Return the (x, y) coordinate for the center point of the cell that contains the specified text.  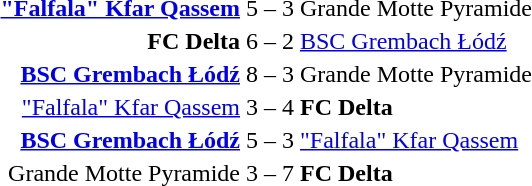
6 – 2 (270, 41)
5 – 3 (270, 140)
3 – 4 (270, 107)
8 – 3 (270, 74)
